Extract the [x, y] coordinate from the center of the cell holding the provided text.  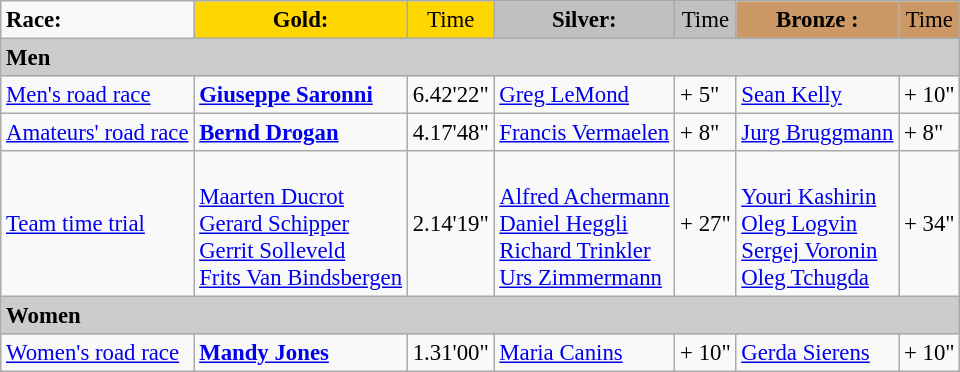
Bronze : [818, 20]
Women [480, 316]
Maria Canins [584, 353]
Bernd Drogan [301, 133]
6.42'22" [450, 95]
Giuseppe Saronni [301, 95]
1.31'00" [450, 353]
Greg LeMond [584, 95]
+ 34" [930, 224]
Youri Kashirin Oleg Logvin Sergej Voronin Oleg Tchugda [818, 224]
Maarten Ducrot Gerard Schipper Gerrit Solleveld Frits Van Bindsbergen [301, 224]
Jurg Bruggmann [818, 133]
Men [480, 58]
Francis Vermaelen [584, 133]
Gerda Sierens [818, 353]
Silver: [584, 20]
Gold: [301, 20]
Women's road race [98, 353]
4.17'48" [450, 133]
Sean Kelly [818, 95]
+ 27" [706, 224]
+ 5" [706, 95]
2.14'19" [450, 224]
Men's road race [98, 95]
Amateurs' road race [98, 133]
Team time trial [98, 224]
Mandy Jones [301, 353]
Race: [98, 20]
Alfred Achermann Daniel Heggli Richard Trinkler Urs Zimmermann [584, 224]
